Capture the cell that displays the provided text and extract its (X, Y) central coordinate. 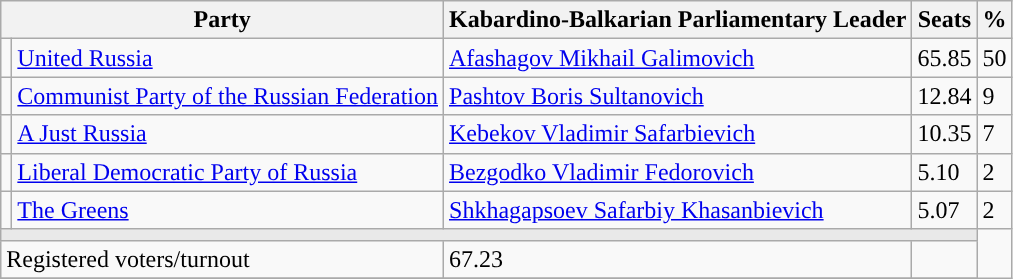
Pashtov Boris Sultanovich (678, 96)
% (994, 20)
Kebekov Vladimir Safarbievich (678, 134)
Bezgodko Vladimir Fedorovich (678, 172)
Kabardino-Balkarian Parliamentary Leader (678, 20)
Afashagov Mikhail Galimovich (678, 58)
Party (222, 20)
The Greens (228, 210)
Registered voters/turnout (222, 259)
5.07 (944, 210)
50 (994, 58)
9 (994, 96)
United Russia (228, 58)
10.35 (944, 134)
65.85 (944, 58)
Liberal Democratic Party of Russia (228, 172)
5.10 (944, 172)
Communist Party of the Russian Federation (228, 96)
67.23 (678, 259)
Seats (944, 20)
Shkhagapsoev Safarbiy Khasanbievich (678, 210)
12.84 (944, 96)
A Just Russia (228, 134)
7 (994, 134)
